Locate the cell with the specified text and output its (X, Y) center coordinate. 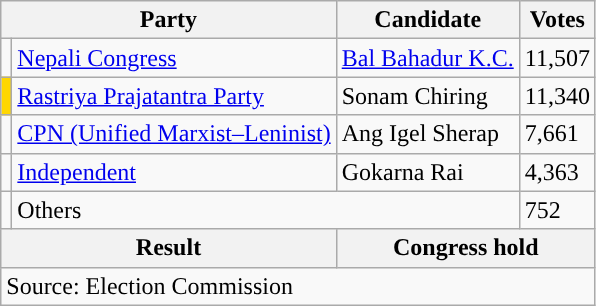
Gokarna Rai (428, 172)
11,507 (557, 58)
7,661 (557, 134)
Others (266, 210)
Bal Bahadur K.C. (428, 58)
Candidate (428, 20)
Sonam Chiring (428, 96)
Votes (557, 20)
Independent (174, 172)
Source: Election Commission (298, 286)
Result (168, 248)
Congress hold (466, 248)
4,363 (557, 172)
Nepali Congress (174, 58)
Ang Igel Sherap (428, 134)
Party (168, 20)
752 (557, 210)
Rastriya Prajatantra Party (174, 96)
11,340 (557, 96)
CPN (Unified Marxist–Leninist) (174, 134)
